Return the (X, Y) coordinate for the center point of the cell that contains the specified text.  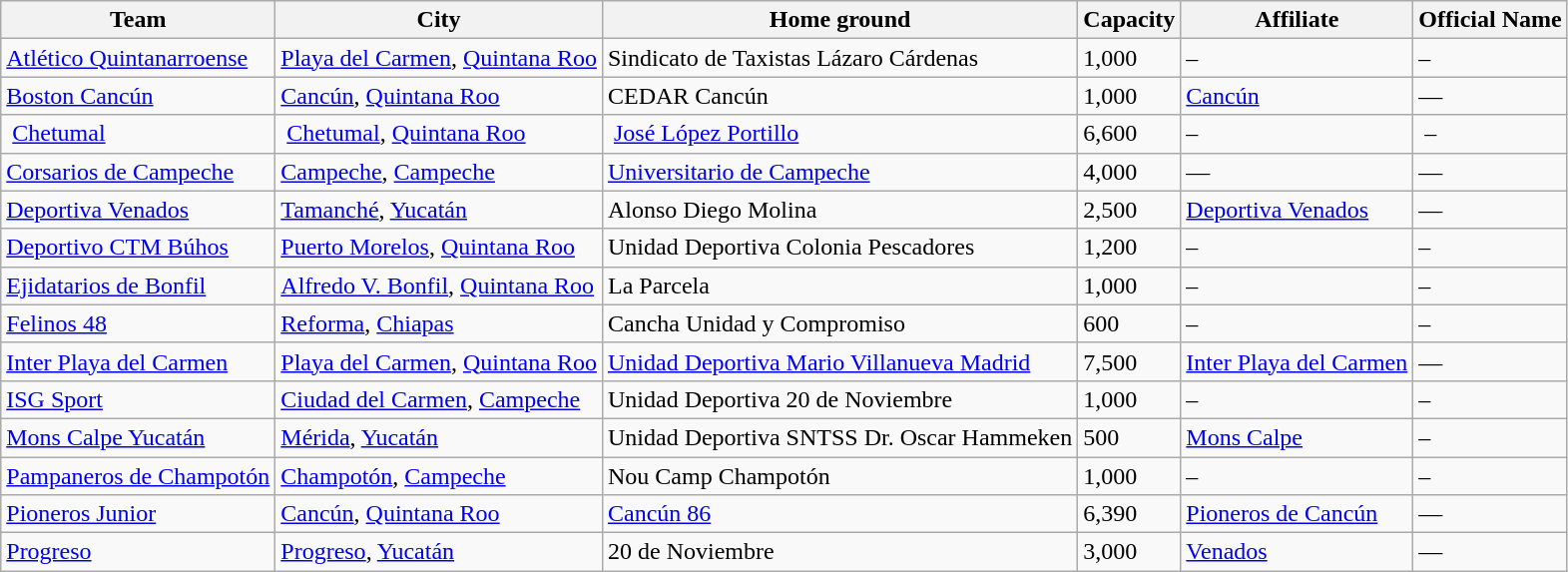
Atlético Quintanarroense (138, 58)
Deportivo CTM Búhos (138, 248)
Alonso Diego Molina (839, 210)
Affiliate (1298, 20)
Felinos 48 (138, 323)
Mons Calpe (1298, 437)
Progreso (138, 552)
José López Portillo (839, 134)
1,200 (1130, 248)
3,000 (1130, 552)
Reforma, Chiapas (439, 323)
500 (1130, 437)
Pampaneros de Champotón (138, 476)
Unidad Deportiva SNTSS Dr. Oscar Hammeken (839, 437)
20 de Noviembre (839, 552)
Corsarios de Campeche (138, 172)
Champotón, Campeche (439, 476)
Cancún (1298, 96)
Mons Calpe Yucatán (138, 437)
Cancún 86 (839, 514)
Alfredo V. Bonfil, Quintana Roo (439, 286)
Official Name (1490, 20)
6,390 (1130, 514)
Unidad Deportiva 20 de Noviembre (839, 399)
Chetumal (138, 134)
Chetumal, Quintana Roo (439, 134)
Ejidatarios de Bonfil (138, 286)
Unidad Deportiva Colonia Pescadores (839, 248)
Boston Cancún (138, 96)
Progreso, Yucatán (439, 552)
7,500 (1130, 361)
La Parcela (839, 286)
Pioneros de Cancún (1298, 514)
600 (1130, 323)
Pioneros Junior (138, 514)
Mérida, Yucatán (439, 437)
Capacity (1130, 20)
Tamanché, Yucatán (439, 210)
Sindicato de Taxistas Lázaro Cárdenas (839, 58)
CEDAR Cancún (839, 96)
Cancha Unidad y Compromiso (839, 323)
Home ground (839, 20)
City (439, 20)
Nou Camp Champotón (839, 476)
Unidad Deportiva Mario Villanueva Madrid (839, 361)
Puerto Morelos, Quintana Roo (439, 248)
Universitario de Campeche (839, 172)
2,500 (1130, 210)
6,600 (1130, 134)
Team (138, 20)
Venados (1298, 552)
4,000 (1130, 172)
ISG Sport (138, 399)
Ciudad del Carmen, Campeche (439, 399)
Campeche, Campeche (439, 172)
